Find where the given text appears and provide that cell's center as (x, y) coordinate. 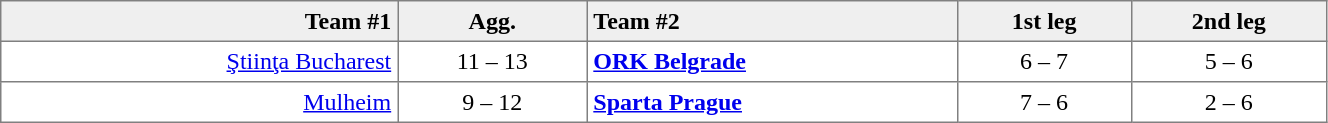
7 – 6 (1044, 102)
Sparta Prague (772, 102)
5 – 6 (1228, 61)
9 – 12 (492, 102)
11 – 13 (492, 61)
1st leg (1044, 21)
ORK Belgrade (772, 61)
Mulheim (200, 102)
Ştiinţa Bucharest (200, 61)
Agg. (492, 21)
2nd leg (1228, 21)
Team #2 (772, 21)
6 – 7 (1044, 61)
Team #1 (200, 21)
2 – 6 (1228, 102)
